Locate the cell with the specified text and output its (X, Y) center coordinate. 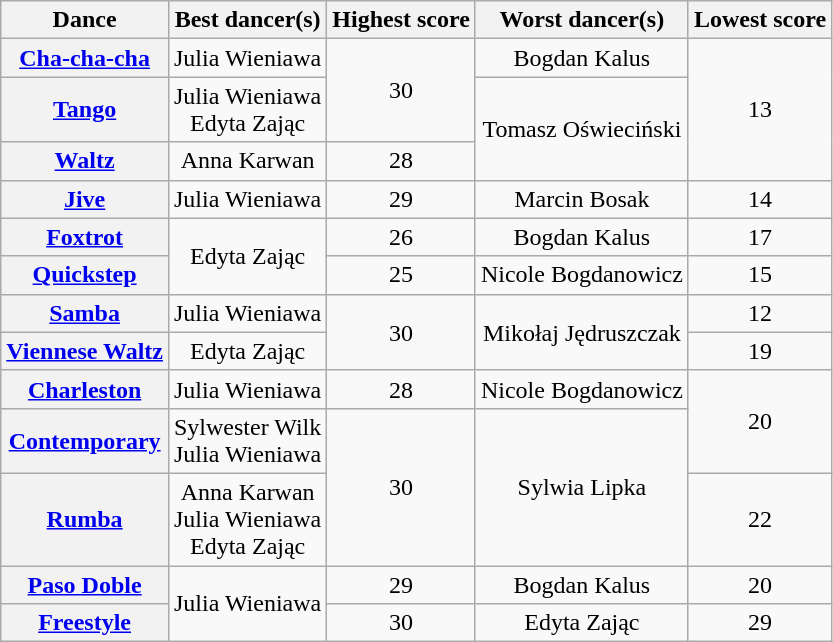
Rumba (85, 519)
Tomasz Oświeciński (582, 128)
Dance (85, 20)
15 (760, 275)
Sylwia Lipka (582, 486)
Lowest score (760, 20)
Highest score (402, 20)
Waltz (85, 161)
14 (760, 199)
Cha-cha-cha (85, 58)
Mikołaj Jędruszczak (582, 332)
Tango (85, 110)
Paso Doble (85, 585)
Jive (85, 199)
Quickstep (85, 275)
13 (760, 110)
22 (760, 519)
17 (760, 237)
Worst dancer(s) (582, 20)
Contemporary (85, 440)
Charleston (85, 389)
25 (402, 275)
19 (760, 351)
Marcin Bosak (582, 199)
Anna Karwan (247, 161)
Julia WieniawaEdyta Zając (247, 110)
Samba (85, 313)
Freestyle (85, 623)
Foxtrot (85, 237)
26 (402, 237)
Sylwester WilkJulia Wieniawa (247, 440)
Anna KarwanJulia WieniawaEdyta Zając (247, 519)
Best dancer(s) (247, 20)
Viennese Waltz (85, 351)
12 (760, 313)
